Capture the cell that displays the provided text and extract its (X, Y) central coordinate. 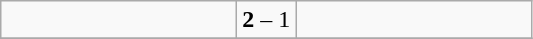
2 – 1 (266, 20)
